Capture the cell that displays the provided text and extract its [x, y] central coordinate. 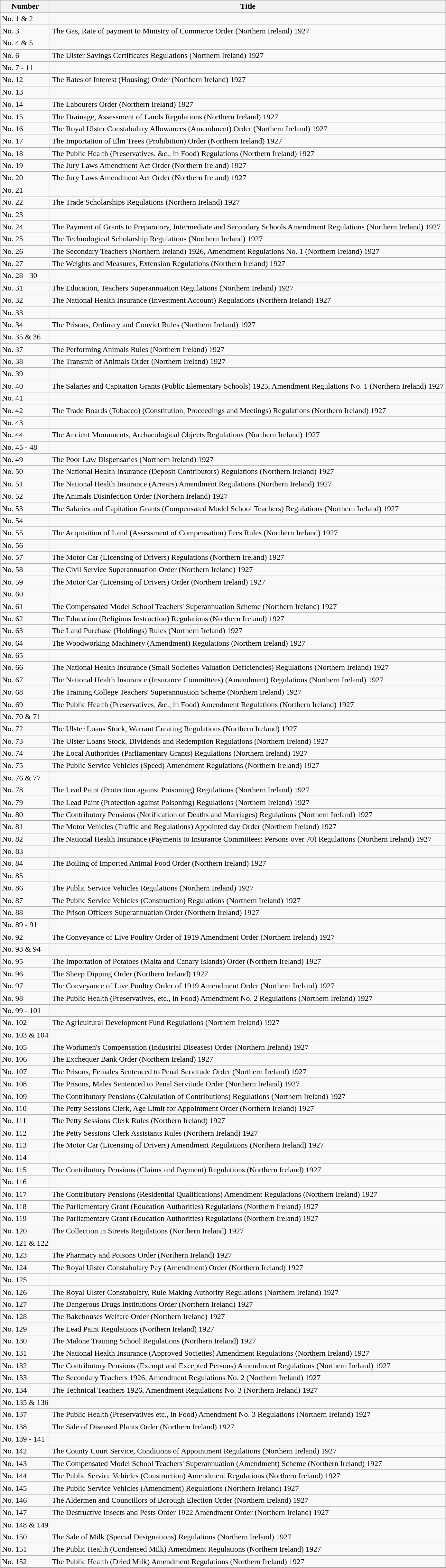
No. 32 [25, 300]
The Education, Teachers Superannuation Regulations (Northern Ireland) 1927 [248, 288]
The Weights and Measures, Extension Regulations (Northern Ireland) 1927 [248, 263]
The County Court Service, Conditions of Appointment Regulations (Northern Ireland) 1927 [248, 1451]
The Public Health (Condensed Milk) Amendment Regulations (Northern Ireland) 1927 [248, 1549]
No. 61 [25, 606]
No. 96 [25, 974]
The Ulster Loans Stock, Warrant Creating Regulations (Northern Ireland) 1927 [248, 729]
No. 66 [25, 668]
No. 115 [25, 1170]
No. 16 [25, 129]
The Malone Training School Regulations (Northern Ireland) 1927 [248, 1341]
The Motor Car (Licensing of Drivers) Regulations (Northern Ireland) 1927 [248, 558]
No. 3 [25, 31]
No. 70 & 71 [25, 716]
No. 79 [25, 802]
No. 130 [25, 1341]
No. 98 [25, 998]
The National Health Insurance (Small Societies Valuation Deficiencies) Regulations (Northern Ireland) 1927 [248, 668]
No. 135 & 136 [25, 1402]
The Ancient Monuments, Archaeological Objects Regulations (Northern Ireland) 1927 [248, 435]
No. 109 [25, 1096]
No. 51 [25, 484]
No. 62 [25, 619]
No. 69 [25, 704]
No. 44 [25, 435]
The Public Health (Preservatives, etc., in Food) Amendment No. 2 Regulations (Northern Ireland) 1927 [248, 998]
No. 41 [25, 398]
No. 26 [25, 251]
No. 45 - 48 [25, 447]
No. 151 [25, 1549]
No. 57 [25, 558]
No. 65 [25, 655]
No. 121 & 122 [25, 1243]
No. 139 - 141 [25, 1439]
No. 43 [25, 423]
No. 19 [25, 166]
No. 63 [25, 631]
No. 50 [25, 472]
No. 95 [25, 962]
No. 128 [25, 1316]
No. 107 [25, 1072]
No. 144 [25, 1476]
The Aldermen and Councillors of Borough Election Order (Northern Ireland) 1927 [248, 1500]
No. 18 [25, 153]
The Secondary Teachers (Northern Ireland) 1926, Amendment Regulations No. 1 (Northern Ireland) 1927 [248, 251]
No. 49 [25, 459]
No. 15 [25, 116]
The Collection in Streets Regulations (Northern Ireland) 1927 [248, 1231]
No. 102 [25, 1023]
The Petty Sessions Clerk Assistants Rules (Northern Ireland) 1927 [248, 1133]
The Royal Ulster Constabulary, Rule Making Authority Regulations (Northern Ireland) 1927 [248, 1292]
The National Health Insurance (Payments to Insurance Committees: Persons over 70) Regulations (Northern Ireland) 1927 [248, 839]
The Contributory Pensions (Claims and Payment) Regulations (Northern Ireland) 1927 [248, 1170]
No. 150 [25, 1537]
No. 14 [25, 104]
No. 152 [25, 1562]
No. 38 [25, 362]
No. 40 [25, 386]
No. 99 - 101 [25, 1010]
The Prison Officers Superannuation Order (Northern Ireland) 1927 [248, 912]
The Motor Vehicles (Traffic and Regulations) Appointed day Order (Northern Ireland) 1927 [248, 827]
The Public Health (Preservatives etc., in Food) Amendment No. 3 Regulations (Northern Ireland) 1927 [248, 1415]
No. 23 [25, 215]
The National Health Insurance (Deposit Contributors) Regulations (Northern Ireland) 1927 [248, 472]
No. 54 [25, 521]
No. 93 & 94 [25, 949]
No. 143 [25, 1463]
The Technical Teachers 1926, Amendment Regulations No. 3 (Northern Ireland) 1927 [248, 1390]
No. 84 [25, 863]
No. 106 [25, 1059]
The Local Authorities (Parliamentary Grants) Regulations (Northern Ireland) 1927 [248, 753]
No. 116 [25, 1182]
No. 73 [25, 741]
No. 21 [25, 190]
The Public Service Vehicles Regulations (Northern Ireland) 1927 [248, 888]
The Ulster Loans Stock, Dividends and Redemption Regulations (Northern Ireland) 1927 [248, 741]
No. 58 [25, 570]
No. 83 [25, 851]
The Salaries and Capitation Grants (Public Elementary Schools) 1925, Amendment Regulations No. 1 (Northern Ireland) 1927 [248, 386]
No. 64 [25, 643]
The Royal Ulster Constabulary Pay (Amendment) Order (Northern Ireland) 1927 [248, 1268]
No. 76 & 77 [25, 778]
The Compensated Model School Teachers' Superannuation (Amendment) Scheme (Northern Ireland) 1927 [248, 1463]
The Sheep Dipping Order (Northern Ireland) 1927 [248, 974]
No. 72 [25, 729]
The Public Health (Preservatives, &c., in Food) Regulations (Northern Ireland) 1927 [248, 153]
No. 75 [25, 766]
No. 55 [25, 533]
No. 25 [25, 239]
The Prisons, Ordinary and Convict Rules (Northern Ireland) 1927 [248, 325]
No. 28 - 30 [25, 276]
The National Health Insurance (Investment Account) Regulations (Northern Ireland) 1927 [248, 300]
No. 39 [25, 374]
No. 92 [25, 937]
No. 17 [25, 141]
The Public Service Vehicles (Construction) Amendment Regulations (Northern Ireland) 1927 [248, 1476]
No. 13 [25, 92]
No. 85 [25, 876]
No. 134 [25, 1390]
The Sale of Milk (Special Designations) Regulations (Northern Ireland) 1927 [248, 1537]
No. 126 [25, 1292]
No. 133 [25, 1378]
No. 148 & 149 [25, 1525]
The Lead Paint Regulations (Northern Ireland) 1927 [248, 1329]
The Labourers Order (Northern Ireland) 1927 [248, 104]
The Land Purchase (Holdings) Rules (Northern Ireland) 1927 [248, 631]
No. 111 [25, 1121]
No. 1 & 2 [25, 19]
The Agricultural Development Fund Regulations (Northern Ireland) 1927 [248, 1023]
No. 6 [25, 55]
No. 81 [25, 827]
The Poor Law Dispensaries (Northern Ireland) 1927 [248, 459]
No. 88 [25, 912]
No. 42 [25, 410]
The Contributory Pensions (Calculation of Contributions) Regulations (Northern Ireland) 1927 [248, 1096]
The Workmen's Compensation (Industrial Diseases) Order (Northern Ireland) 1927 [248, 1047]
No. 87 [25, 900]
No. 137 [25, 1415]
The Payment of Grants to Preparatory, Intermediate and Secondary Schools Amendment Regulations (Northern Ireland) 1927 [248, 227]
The Exchequer Bank Order (Northern Ireland) 1927 [248, 1059]
No. 113 [25, 1145]
The Importation of Potatoes (Malta and Canary Islands) Order (Northern Ireland) 1927 [248, 962]
The Salaries and Capitation Grants (Compensated Model School Teachers) Regulations (Northern Ireland) 1927 [248, 508]
The Contributory Pensions (Notification of Deaths and Marriages) Regulations (Northern Ireland) 1927 [248, 815]
The Bakehouses Welfare Order (Northern Ireland) 1927 [248, 1316]
The Motor Car (Licensing of Drivers) Order (Northern Ireland) 1927 [248, 582]
The Trade Scholarships Regulations (Northern Ireland) 1927 [248, 202]
The Compensated Model School Teachers' Superannuation Scheme (Northern Ireland) 1927 [248, 606]
The Petty Sessions Clerk Rules (Northern Ireland) 1927 [248, 1121]
The Performing Animals Rules (Northern Ireland) 1927 [248, 349]
The National Health Insurance (Arrears) Amendment Regulations (Northern Ireland) 1927 [248, 484]
The Public Service Vehicles (Amendment) Regulations (Northern Ireland) 1927 [248, 1488]
No. 27 [25, 263]
No. 31 [25, 288]
The Drainage, Assessment of Lands Regulations (Northern Ireland) 1927 [248, 116]
Title [248, 6]
No. 67 [25, 680]
Number [25, 6]
No. 97 [25, 986]
No. 129 [25, 1329]
The Dangerous Drugs Institutions Order (Northern Ireland) 1927 [248, 1304]
No. 146 [25, 1500]
The National Health Insurance (Approved Societies) Amendment Regulations (Northern Ireland) 1927 [248, 1353]
The Transmit of Animals Order (Northern Ireland) 1927 [248, 362]
No. 33 [25, 312]
No. 37 [25, 349]
The Gas, Rate of payment to Ministry of Commerce Order (Northern Ireland) 1927 [248, 31]
No. 82 [25, 839]
No. 105 [25, 1047]
The Public Health (Dried Milk) Amendment Regulations (Northern Ireland) 1927 [248, 1562]
No. 52 [25, 496]
The Technological Scholarship Regulations (Northern Ireland) 1927 [248, 239]
The Pharmacy and Poisons Order (Northern Ireland) 1927 [248, 1255]
No. 119 [25, 1219]
The Importation of Elm Trees (Prohibition) Order (Northern Ireland) 1927 [248, 141]
No. 131 [25, 1353]
No. 86 [25, 888]
The Destructive Insects and Pests Order 1922 Amendment Order (Northern Ireland) 1927 [248, 1512]
No. 124 [25, 1268]
No. 118 [25, 1206]
No. 103 & 104 [25, 1035]
No. 22 [25, 202]
No. 7 - 11 [25, 68]
The Rates of Interest (Housing) Order (Northern Ireland) 1927 [248, 80]
No. 132 [25, 1366]
No. 60 [25, 594]
No. 127 [25, 1304]
The Motor Car (Licensing of Drivers) Amendment Regulations (Northern Ireland) 1927 [248, 1145]
The Public Service Vehicles (Construction) Regulations (Northern Ireland) 1927 [248, 900]
No. 108 [25, 1084]
No. 24 [25, 227]
No. 68 [25, 692]
No. 35 & 36 [25, 337]
The Secondary Teachers 1926, Amendment Regulations No. 2 (Northern Ireland) 1927 [248, 1378]
The Animals Disinfection Order (Northern Ireland) 1927 [248, 496]
No. 123 [25, 1255]
No. 78 [25, 790]
The Civil Service Superannuation Order (Northern Ireland) 1927 [248, 570]
No. 125 [25, 1280]
No. 142 [25, 1451]
No. 53 [25, 508]
The Public Service Vehicles (Speed) Amendment Regulations (Northern Ireland) 1927 [248, 766]
No. 89 - 91 [25, 925]
No. 59 [25, 582]
No. 112 [25, 1133]
No. 20 [25, 178]
The Contributory Pensions (Exempt and Excepted Persons) Amendment Regulations (Northern Ireland) 1927 [248, 1366]
No. 145 [25, 1488]
The Ulster Savings Certificates Regulations (Northern Ireland) 1927 [248, 55]
No. 74 [25, 753]
The Acquisition of Land (Assessment of Compensation) Fees Rules (Northern Ireland) 1927 [248, 533]
The Woodworking Machinery (Amendment) Regulations (Northern Ireland) 1927 [248, 643]
No. 110 [25, 1108]
No. 80 [25, 815]
No. 4 & 5 [25, 43]
The Contributory Pensions (Residential Qualifications) Amendment Regulations (Northern Ireland) 1927 [248, 1194]
No. 117 [25, 1194]
The National Health Insurance (Insurance Committees) (Amendment) Regulations (Northern Ireland) 1927 [248, 680]
The Training College Teachers' Superannuation Scheme (Northern Ireland) 1927 [248, 692]
The Prisons, Females Sentenced to Penal Servitude Order (Northern Ireland) 1927 [248, 1072]
The Petty Sessions Clerk, Age Limit for Appointment Order (Northern Ireland) 1927 [248, 1108]
No. 147 [25, 1512]
The Prisons, Males Sentenced to Penal Servitude Order (Northern Ireland) 1927 [248, 1084]
The Trade Boards (Tobacco) (Constitution, Proceedings and Meetings) Regulations (Northern Ireland) 1927 [248, 410]
The Public Health (Preservatives, &c., in Food) Amendment Regulations (Northern Ireland) 1927 [248, 704]
No. 114 [25, 1158]
No. 12 [25, 80]
No. 138 [25, 1427]
No. 56 [25, 545]
The Education (Religious Instruction) Regulations (Northern Ireland) 1927 [248, 619]
The Sale of Diseased Plants Order (Northern Ireland) 1927 [248, 1427]
The Boiling of Imported Animal Food Order (Northern Ireland) 1927 [248, 863]
The Royal Ulster Constabulary Allowances (Amendment) Order (Northern Ireland) 1927 [248, 129]
No. 34 [25, 325]
No. 120 [25, 1231]
